Pinpoint the cell where the given text exists, returning its (x, y) midpoint coordinate. 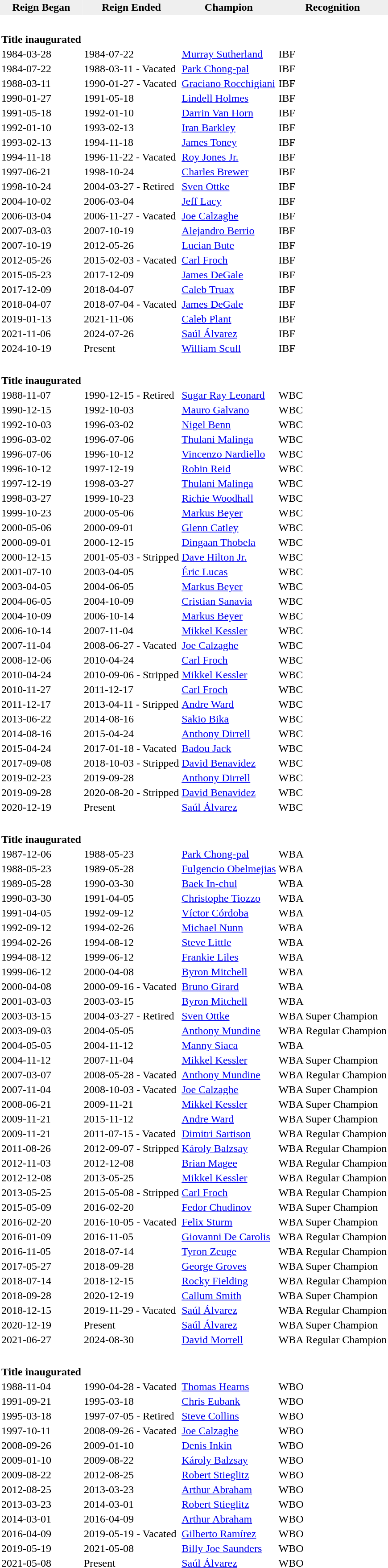
2024-08-30 (131, 1340)
2008-12-06 (41, 660)
Glenn Catley (228, 528)
2000-09-16 - Vacated (131, 986)
2017-01-18 - Vacated (131, 748)
2024-07-26 (131, 334)
Alejandro Berrio (228, 231)
Denis Inkin (228, 1446)
Nigel Benn (228, 425)
2020-08-20 - Stripped (131, 793)
Lucian Bute (228, 245)
Tyron Zeuge (228, 1251)
Steve Little (228, 943)
Caleb Plant (228, 319)
2004-10-02 (41, 202)
2007-03-03 (41, 231)
2008-10-03 - Vacated (131, 1090)
Reign Began (41, 7)
Felix Sturm (228, 1222)
Sugar Ray Leonard (228, 395)
Caleb Truax (228, 290)
1997-10-11 (41, 1431)
Rocky Fielding (228, 1281)
1990-04-28 - Vacated (131, 1387)
2015-05-09 (41, 1208)
2010-09-06 - Stripped (131, 675)
Dingaan Thobela (228, 542)
2024-10-19 (41, 349)
Steve Collins (228, 1416)
2019-05-19 - Vacated (131, 1534)
Giovanni De Carolis (228, 1237)
2018-07-04 - Vacated (131, 304)
Roy Jones Jr. (228, 157)
Sakio Bika (228, 719)
Christophe Tiozzo (228, 898)
2017-09-08 (41, 763)
2010-11-27 (41, 689)
1988-11-07 (41, 395)
William Scull (228, 349)
2001-03-03 (41, 1002)
Chris Eubank (228, 1401)
2011-08-26 (41, 1149)
Gilberto Ramírez (228, 1534)
2008-05-28 - Vacated (131, 1075)
2008-06-21 (41, 1104)
2021-05-08 (131, 1548)
Lindell Holmes (228, 98)
Cristian Sanavia (228, 601)
2019-02-23 (41, 778)
Frankie Liles (228, 957)
Jeff Lacy (228, 202)
2001-07-10 (41, 572)
Champion (228, 7)
1997-07-05 - Retired (131, 1416)
1987-12-06 (41, 854)
2008-09-26 - Vacated (131, 1431)
2001-05-03 - Stripped (131, 557)
2015-02-03 - Vacated (131, 260)
1991-09-21 (41, 1401)
1990-12-15 (41, 410)
2003-09-03 (41, 1031)
1990-01-27 - Vacated (131, 84)
2007-03-07 (41, 1075)
Dave Hilton Jr. (228, 557)
James Toney (228, 143)
2019-01-13 (41, 319)
2015-05-08 - Stripped (131, 1193)
2008-06-27 - Vacated (131, 646)
1997-06-21 (41, 172)
1988-03-11 (41, 84)
Darrin Van Horn (228, 113)
1988-03-11 - Vacated (131, 69)
Thomas Hearns (228, 1387)
1990-12-15 - Retired (131, 395)
George Groves (228, 1267)
1996-11-22 - Vacated (131, 157)
Bruno Girard (228, 986)
2008-09-26 (41, 1446)
2012-11-03 (41, 1163)
2019-11-29 - Vacated (131, 1310)
2013-04-11 - Stripped (131, 705)
Fulgencio Obelmejias (228, 869)
2021-06-27 (41, 1340)
Baek In-chul (228, 884)
Reign Ended (131, 7)
Callum Smith (228, 1296)
2017-05-27 (41, 1267)
Fedor Chudinov (228, 1208)
Víctor Córdoba (228, 913)
2015-05-23 (41, 275)
2016-01-09 (41, 1237)
Murray Sutherland (228, 54)
David Morrell (228, 1340)
2011-07-15 - Vacated (131, 1134)
2018-10-03 - Stripped (131, 763)
Michael Nunn (228, 928)
Manny Siaca (228, 1045)
2015-11-12 (131, 1119)
Mauro Galvano (228, 410)
2012-09-07 - Stripped (131, 1149)
2013-06-22 (41, 719)
2016-10-05 - Vacated (131, 1222)
Iran Barkley (228, 128)
1984-03-28 (41, 54)
Richie Woodhall (228, 499)
2006-11-27 - Vacated (131, 216)
1988-11-04 (41, 1387)
Badou Jack (228, 748)
Graciano Rocchigiani (228, 84)
Billy Joe Saunders (228, 1548)
Éric Lucas (228, 572)
Charles Brewer (228, 172)
Robin Reid (228, 469)
Dimitri Sartison (228, 1134)
Vincenzo Nardiello (228, 454)
2019-05-19 (41, 1548)
Brian Magee (228, 1163)
1990-01-27 (41, 98)
